Determine the [x, y] coordinate at the center of the cell enclosing the given text.  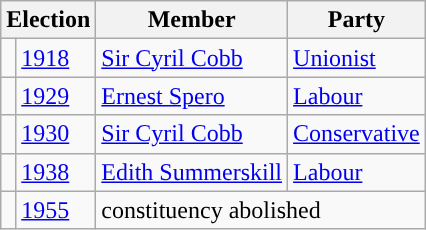
1929 [56, 96]
constituency abolished [260, 210]
Party [357, 20]
Edith Summerskill [192, 172]
Election [48, 20]
Unionist [357, 58]
Ernest Spero [192, 96]
1955 [56, 210]
1918 [56, 58]
Conservative [357, 134]
Member [192, 20]
1930 [56, 134]
1938 [56, 172]
